Extract the (X, Y) coordinate from the center of the cell holding the provided text.  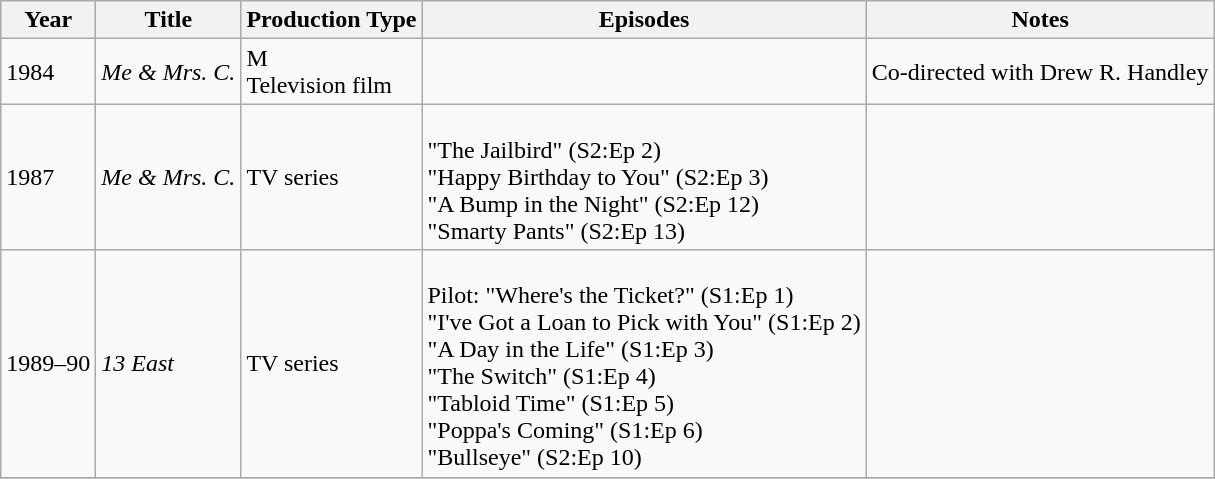
Co-directed with Drew R. Handley (1040, 72)
Title (168, 20)
Episodes (644, 20)
13 East (168, 364)
1987 (48, 177)
1989–90 (48, 364)
Production Type (332, 20)
Notes (1040, 20)
MTelevision film (332, 72)
"The Jailbird" (S2:Ep 2) "Happy Birthday to You" (S2:Ep 3) "A Bump in the Night" (S2:Ep 12) "Smarty Pants" (S2:Ep 13) (644, 177)
Year (48, 20)
1984 (48, 72)
